Provide the (X, Y) coordinate of the cell's center where the given text is located.  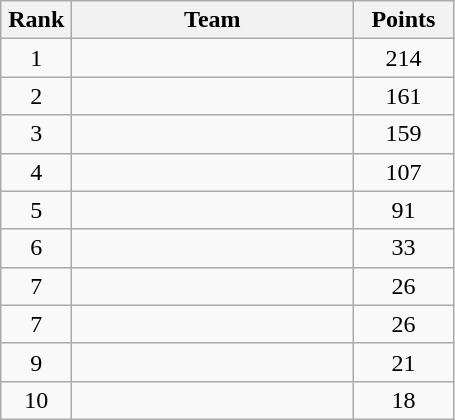
5 (36, 210)
Points (404, 20)
21 (404, 362)
Team (212, 20)
6 (36, 248)
33 (404, 248)
18 (404, 400)
9 (36, 362)
2 (36, 96)
159 (404, 134)
161 (404, 96)
107 (404, 172)
214 (404, 58)
Rank (36, 20)
4 (36, 172)
1 (36, 58)
10 (36, 400)
3 (36, 134)
91 (404, 210)
